From the cell containing the given text, extract its center point as (x, y) coordinate. 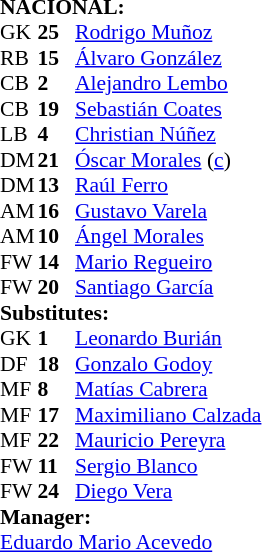
Mauricio Pereyra (168, 441)
LB (19, 135)
Alejandro Lembo (168, 83)
Leonardo Burián (168, 339)
Matías Cabrera (168, 389)
Diego Vera (168, 491)
25 (57, 33)
Álvaro González (168, 58)
DF (19, 364)
15 (57, 58)
Ángel Morales (168, 237)
Substitutes: (130, 313)
Mario Regueiro (168, 262)
Maximiliano Calzada (168, 415)
13 (57, 185)
10 (57, 237)
Gonzalo Godoy (168, 364)
Christian Núñez (168, 135)
22 (57, 441)
RB (19, 58)
Manager: (130, 517)
16 (57, 211)
24 (57, 491)
11 (57, 466)
2 (57, 83)
19 (57, 109)
Raúl Ferro (168, 185)
20 (57, 287)
8 (57, 389)
Sergio Blanco (168, 466)
21 (57, 160)
18 (57, 364)
Sebastián Coates (168, 109)
Santiago García (168, 287)
4 (57, 135)
1 (57, 339)
14 (57, 262)
Gustavo Varela (168, 211)
17 (57, 415)
Óscar Morales (c) (168, 160)
Rodrigo Muñoz (168, 33)
